Detect which cell encompasses the target text, then output its [x, y] center coordinate. 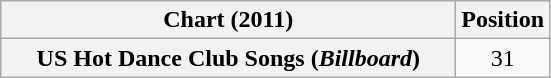
Position [503, 20]
US Hot Dance Club Songs (Billboard) [228, 58]
31 [503, 58]
Chart (2011) [228, 20]
